Capture the cell that displays the provided text and extract its (x, y) central coordinate. 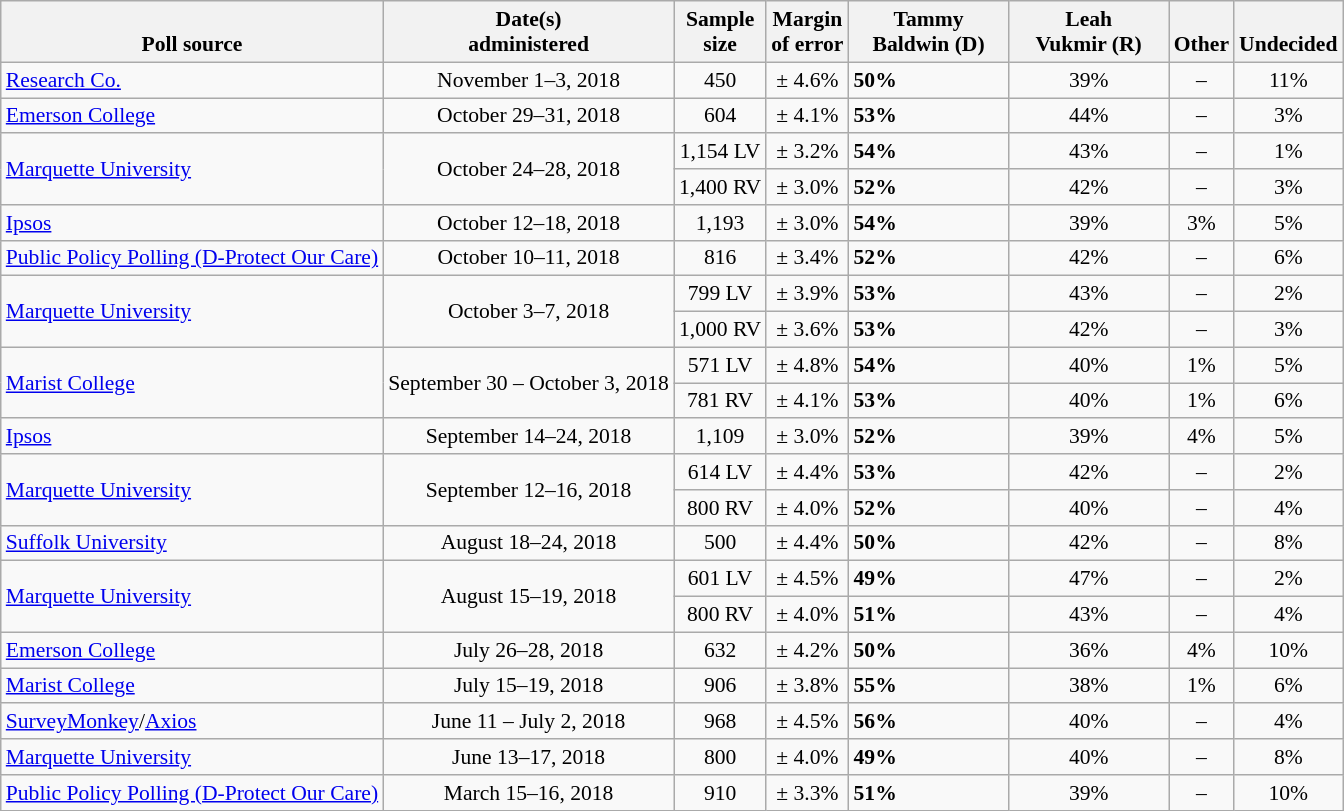
August 15–19, 2018 (528, 596)
± 3.9% (807, 294)
Marginof error (807, 32)
55% (929, 686)
632 (720, 650)
October 24–28, 2018 (528, 170)
September 14–24, 2018 (528, 437)
July 15–19, 2018 (528, 686)
± 3.2% (807, 152)
July 26–28, 2018 (528, 650)
614 LV (720, 472)
44% (1089, 116)
SurveyMonkey/Axios (192, 722)
March 15–16, 2018 (528, 793)
± 4.8% (807, 365)
781 RV (720, 401)
910 (720, 793)
October 29–31, 2018 (528, 116)
601 LV (720, 579)
Other (1202, 32)
799 LV (720, 294)
October 10–11, 2018 (528, 258)
571 LV (720, 365)
September 12–16, 2018 (528, 490)
September 30 – October 3, 2018 (528, 382)
1,000 RV (720, 330)
1,400 RV (720, 187)
± 3.8% (807, 686)
450 (720, 80)
October 12–18, 2018 (528, 223)
± 4.2% (807, 650)
August 18–24, 2018 (528, 543)
TammyBaldwin (D) (929, 32)
47% (1089, 579)
November 1–3, 2018 (528, 80)
June 11 – July 2, 2018 (528, 722)
500 (720, 543)
604 (720, 116)
Suffolk University (192, 543)
800 (720, 757)
Research Co. (192, 80)
Samplesize (720, 32)
56% (929, 722)
38% (1089, 686)
36% (1089, 650)
1,154 LV (720, 152)
968 (720, 722)
± 3.6% (807, 330)
Undecided (1288, 32)
LeahVukmir (R) (1089, 32)
± 3.4% (807, 258)
Poll source (192, 32)
816 (720, 258)
Date(s)administered (528, 32)
October 3–7, 2018 (528, 312)
1,193 (720, 223)
± 3.3% (807, 793)
± 4.6% (807, 80)
11% (1288, 80)
June 13–17, 2018 (528, 757)
906 (720, 686)
1,109 (720, 437)
